Return the [x, y] coordinate for the center point of the cell that contains the specified text.  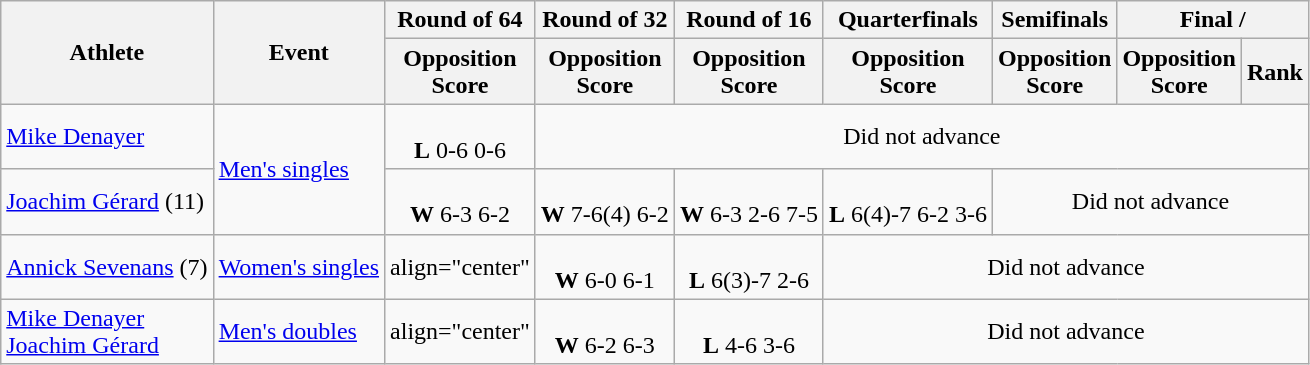
Semifinals [1054, 20]
Men's singles [298, 169]
W 6-3 6-2 [460, 202]
Round of 32 [604, 20]
Annick Sevenans (7) [107, 266]
Event [298, 52]
L 6(3)-7 2-6 [748, 266]
Round of 16 [748, 20]
Final / [1213, 20]
Rank [1274, 72]
Mike DenayerJoachim Gérard [107, 332]
L 0-6 0-6 [460, 136]
Women's singles [298, 266]
W 7-6(4) 6-2 [604, 202]
L 4-6 3-6 [748, 332]
Athlete [107, 52]
Joachim Gérard (11) [107, 202]
W 6-2 6-3 [604, 332]
Quarterfinals [908, 20]
Mike Denayer [107, 136]
L 6(4)-7 6-2 3-6 [908, 202]
Men's doubles [298, 332]
W 6-0 6-1 [604, 266]
W 6-3 2-6 7-5 [748, 202]
Round of 64 [460, 20]
